Detect which cell encompasses the target text, then output its [x, y] center coordinate. 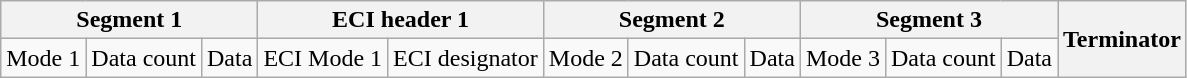
ECI Mode 1 [323, 58]
ECI header 1 [400, 20]
Mode 2 [586, 58]
Segment 3 [928, 20]
Mode 3 [842, 58]
Segment 1 [130, 20]
Mode 1 [44, 58]
Segment 2 [672, 20]
ECI designator [466, 58]
Terminator [1122, 39]
